Scan for the cell matching the given text and deliver its [X, Y] coordinate at center. 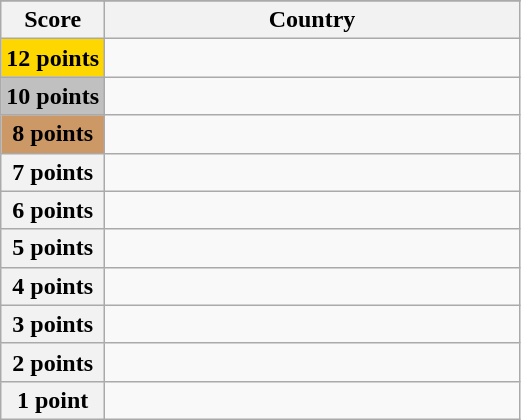
1 point [53, 400]
12 points [53, 58]
Country [312, 20]
5 points [53, 248]
7 points [53, 172]
6 points [53, 210]
10 points [53, 96]
3 points [53, 324]
2 points [53, 362]
8 points [53, 134]
4 points [53, 286]
Score [53, 20]
